Scan for the cell matching the given text and deliver its (x, y) coordinate at center. 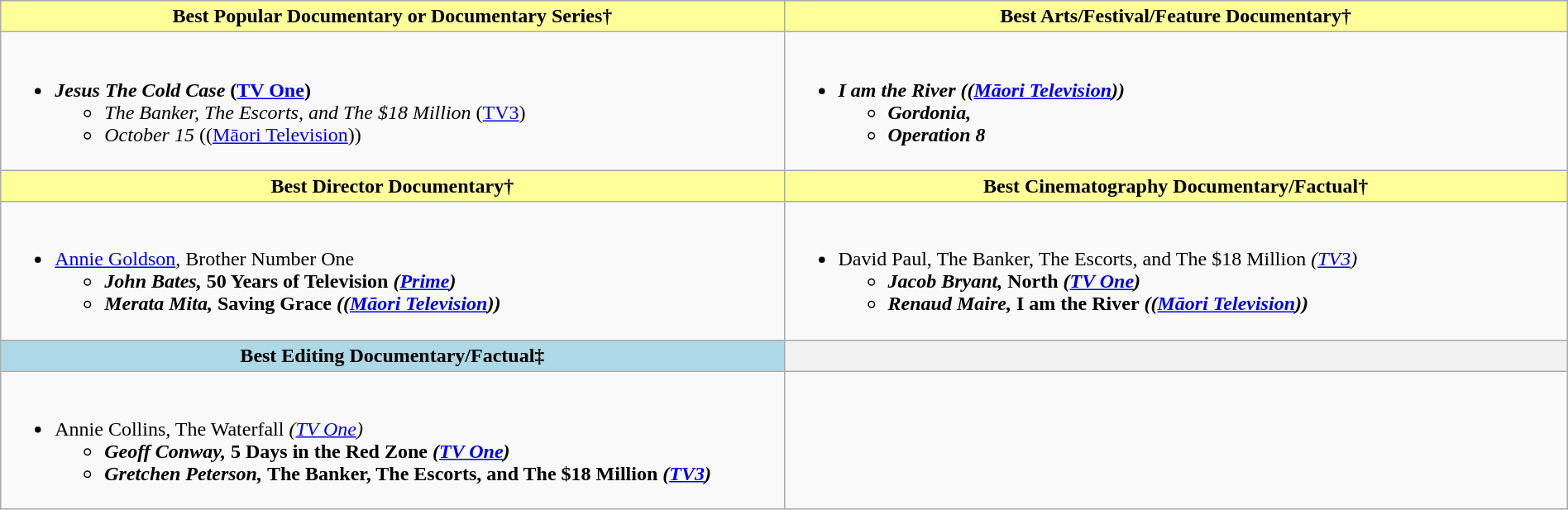
Best Arts/Festival/Feature Documentary† (1176, 17)
Best Editing Documentary/Factual‡ (392, 355)
I am the River ((Māori Television))Gordonia,Operation 8 (1176, 101)
Best Cinematography Documentary/Factual† (1176, 186)
David Paul, The Banker, The Escorts, and The $18 Million (TV3)Jacob Bryant, North (TV One)Renaud Maire, I am the River ((Māori Television)) (1176, 271)
Jesus The Cold Case (TV One)The Banker, The Escorts, and The $18 Million (TV3)October 15 ((Māori Television)) (392, 101)
Best Director Documentary† (392, 186)
Annie Goldson, Brother Number One John Bates, 50 Years of Television (Prime)Merata Mita, Saving Grace ((Māori Television)) (392, 271)
Best Popular Documentary or Documentary Series† (392, 17)
